Search for the cell housing the specified text and yield its (X, Y) center coordinate. 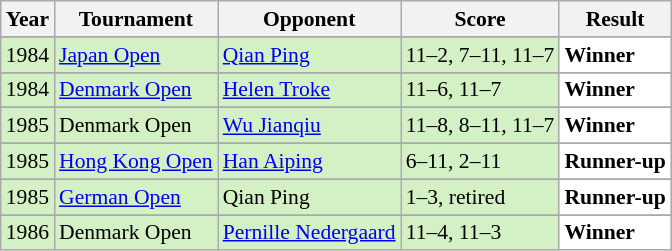
Result (614, 19)
German Open (136, 197)
1986 (28, 233)
Han Aiping (310, 162)
11–8, 8–11, 11–7 (480, 126)
Helen Troke (310, 90)
Hong Kong Open (136, 162)
Pernille Nedergaard (310, 233)
Year (28, 19)
Opponent (310, 19)
1–3, retired (480, 197)
6–11, 2–11 (480, 162)
Tournament (136, 19)
11–6, 11–7 (480, 90)
Wu Jianqiu (310, 126)
11–4, 11–3 (480, 233)
Japan Open (136, 55)
Score (480, 19)
11–2, 7–11, 11–7 (480, 55)
